Pinpoint the cell where the given text exists, returning its [x, y] midpoint coordinate. 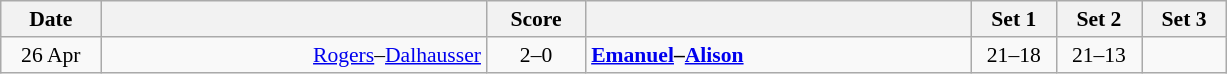
Score [536, 19]
21–13 [1098, 55]
Date [51, 19]
Set 1 [1014, 19]
26 Apr [51, 55]
Set 3 [1184, 19]
21–18 [1014, 55]
Rogers–Dalhausser [294, 55]
Set 2 [1098, 19]
Emanuel–Alison [778, 55]
2–0 [536, 55]
